Find where the given text appears and provide that cell's center as (X, Y) coordinate. 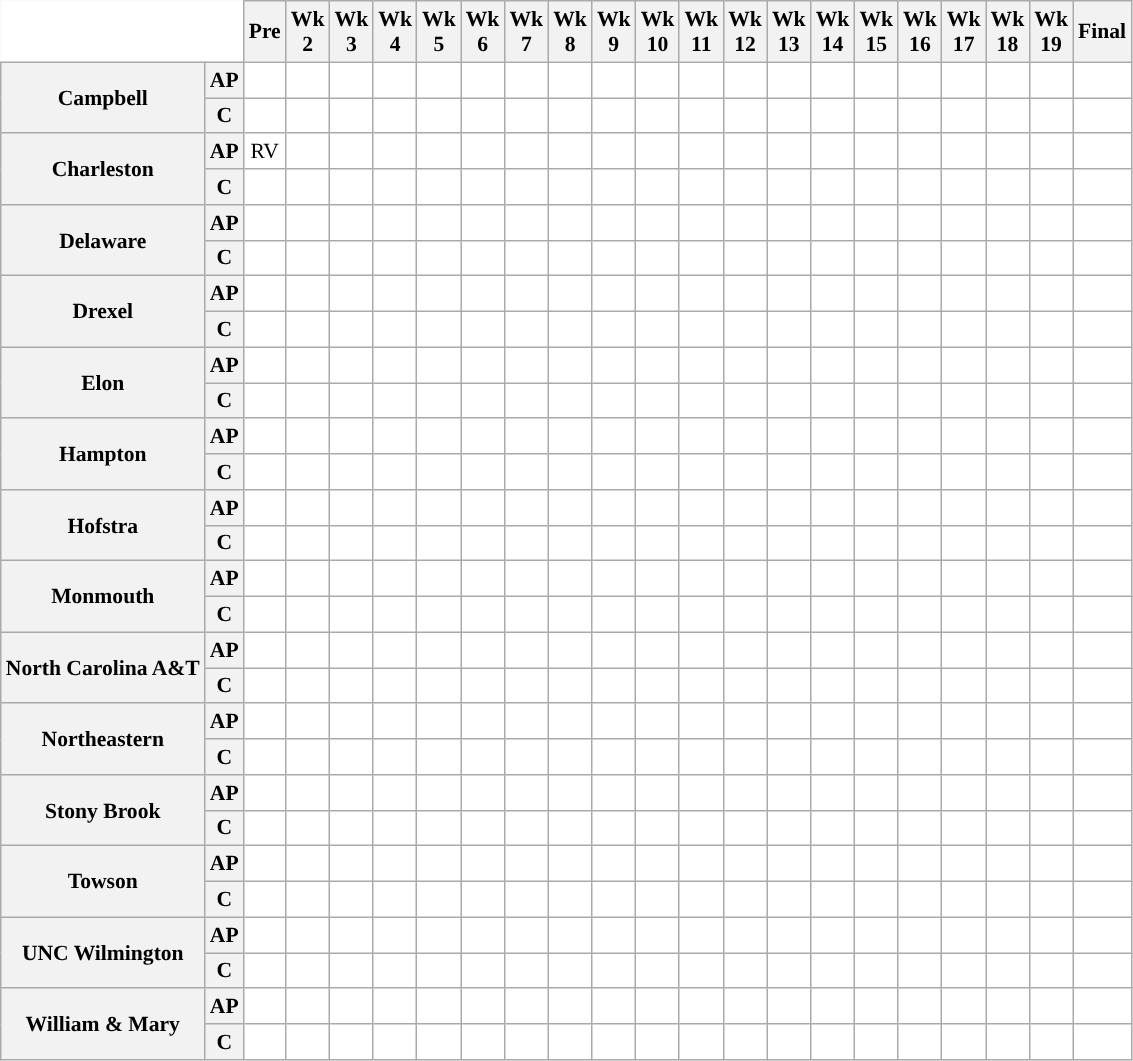
Wk19 (1051, 32)
Drexel (103, 312)
Delaware (103, 240)
Campbell (103, 98)
Wk14 (833, 32)
William & Mary (103, 1024)
Monmouth (103, 596)
Wk10 (658, 32)
Wk12 (745, 32)
North Carolina A&T (103, 668)
Pre (265, 32)
Wk7 (526, 32)
Wk13 (789, 32)
UNC Wilmington (103, 952)
RV (265, 152)
Wk18 (1008, 32)
Hampton (103, 454)
Wk17 (964, 32)
Wk6 (483, 32)
Towson (103, 882)
Final (1102, 32)
Stony Brook (103, 810)
Northeastern (103, 740)
Wk15 (876, 32)
Wk2 (308, 32)
Wk8 (570, 32)
Elon (103, 382)
Wk11 (701, 32)
Hofstra (103, 526)
Wk9 (614, 32)
Charleston (103, 170)
Wk4 (395, 32)
Wk5 (439, 32)
Wk16 (920, 32)
Wk3 (352, 32)
